Scan for the cell matching the given text and deliver its (x, y) coordinate at center. 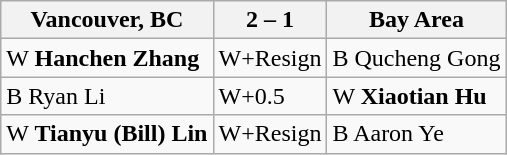
Bay Area (416, 20)
W Xiaotian Hu (416, 96)
B Aaron Ye (416, 134)
B Ryan Li (107, 96)
W Hanchen Zhang (107, 58)
W+0.5 (270, 96)
Vancouver, BC (107, 20)
B Qucheng Gong (416, 58)
W Tianyu (Bill) Lin (107, 134)
2 – 1 (270, 20)
